Search for the cell housing the specified text and yield its (x, y) center coordinate. 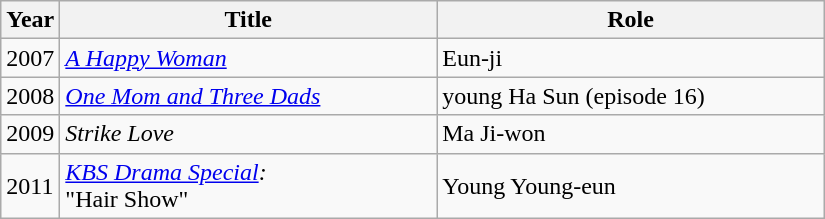
2009 (30, 134)
2011 (30, 186)
Eun-ji (631, 58)
2007 (30, 58)
KBS Drama Special:"Hair Show" (248, 186)
Young Young-eun (631, 186)
young Ha Sun (episode 16) (631, 96)
Strike Love (248, 134)
A Happy Woman (248, 58)
Year (30, 20)
Title (248, 20)
Role (631, 20)
One Mom and Three Dads (248, 96)
Ma Ji-won (631, 134)
2008 (30, 96)
